Extract the [x, y] coordinate from the center of the cell holding the provided text.  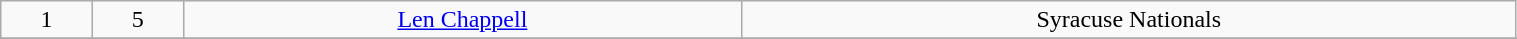
5 [138, 20]
1 [46, 20]
Len Chappell [462, 20]
Syracuse Nationals [1128, 20]
